Search for the cell housing the specified text and yield its (x, y) center coordinate. 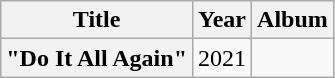
2021 (222, 58)
Title (97, 20)
"Do It All Again" (97, 58)
Album (293, 20)
Year (222, 20)
